Scan for the cell matching the given text and deliver its [X, Y] coordinate at center. 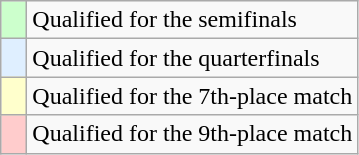
Qualified for the 7th-place match [192, 96]
Qualified for the 9th-place match [192, 134]
Qualified for the semifinals [192, 20]
Qualified for the quarterfinals [192, 58]
